Detect which cell encompasses the target text, then output its [x, y] center coordinate. 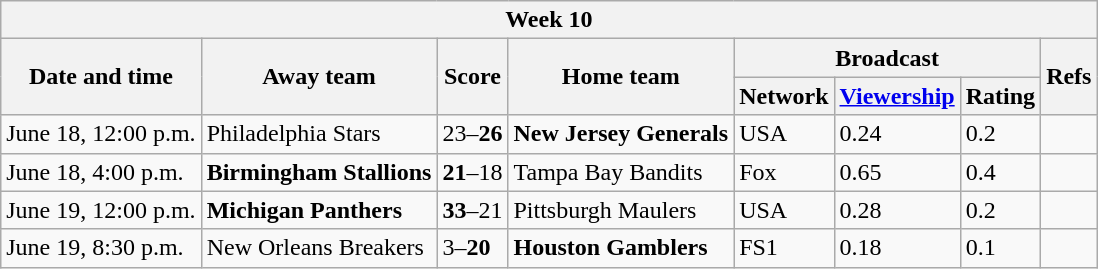
Fox [784, 172]
June 19, 8:30 p.m. [101, 248]
23–26 [472, 134]
Viewership [897, 96]
0.28 [897, 210]
Network [784, 96]
0.65 [897, 172]
0.1 [1000, 248]
Philadelphia Stars [319, 134]
Refs [1069, 77]
Houston Gamblers [621, 248]
Tampa Bay Bandits [621, 172]
0.18 [897, 248]
Broadcast [888, 58]
Week 10 [549, 20]
June 19, 12:00 p.m. [101, 210]
Birmingham Stallions [319, 172]
FS1 [784, 248]
33–21 [472, 210]
June 18, 12:00 p.m. [101, 134]
Rating [1000, 96]
Away team [319, 77]
Score [472, 77]
21–18 [472, 172]
Home team [621, 77]
Date and time [101, 77]
New Orleans Breakers [319, 248]
3–20 [472, 248]
Pittsburgh Maulers [621, 210]
New Jersey Generals [621, 134]
Michigan Panthers [319, 210]
June 18, 4:00 p.m. [101, 172]
0.4 [1000, 172]
0.24 [897, 134]
